Return the [X, Y] coordinate for the center point of the cell that contains the specified text.  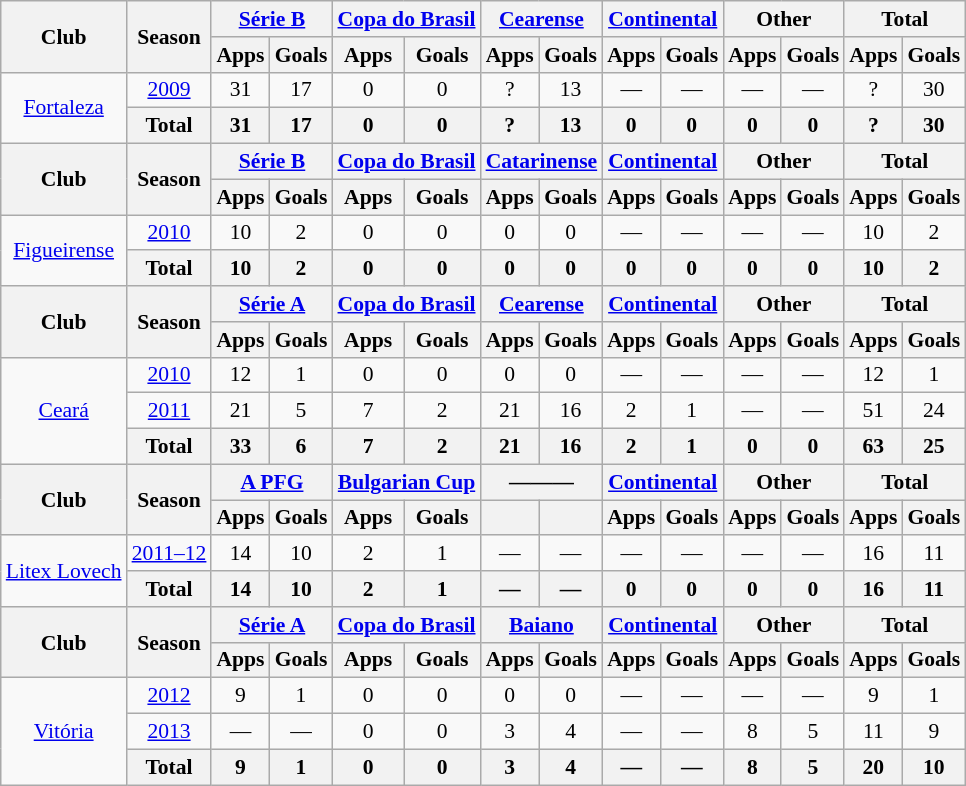
2013 [170, 732]
Figueirense [64, 250]
63 [873, 447]
Baiano [542, 625]
25 [934, 447]
Ceará [64, 410]
Litex Lovech [64, 572]
33 [240, 447]
Bulgarian Cup [406, 482]
Fortaleza [64, 108]
51 [873, 411]
——— [542, 482]
Vitória [64, 732]
6 [302, 447]
2009 [170, 90]
Catarinense [542, 162]
A PFG [272, 482]
2011–12 [170, 554]
20 [873, 767]
2012 [170, 696]
2011 [170, 411]
24 [934, 411]
